Capture the cell that displays the provided text and extract its (x, y) central coordinate. 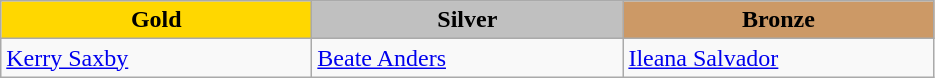
Kerry Saxby (156, 58)
Gold (156, 20)
Silver (468, 20)
Bronze (778, 20)
Ileana Salvador (778, 58)
Beate Anders (468, 58)
